Return [X, Y] of the center of cell containing provided text 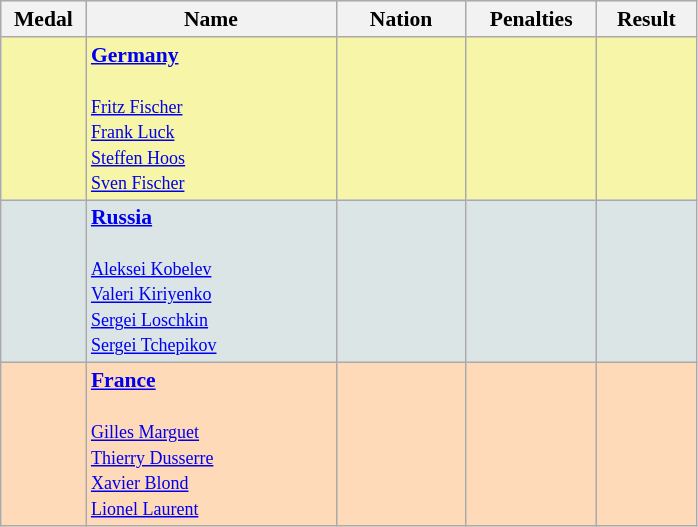
Name [211, 19]
Nation [401, 19]
RussiaAleksei KobelevValeri KiriyenkoSergei LoschkinSergei Tchepikov [211, 282]
Penalties [531, 19]
FranceGilles MarguetThierry DusserreXavier BlondLionel Laurent [211, 444]
Medal [44, 19]
Result [646, 19]
GermanyFritz FischerFrank LuckSteffen HoosSven Fischer [211, 118]
